Pinpoint the cell where the given text exists, returning its [X, Y] midpoint coordinate. 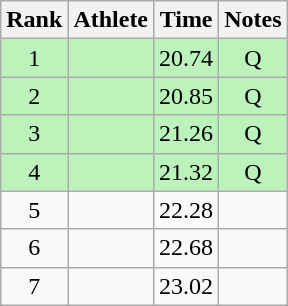
Notes [253, 20]
20.74 [186, 58]
3 [34, 134]
Athlete [111, 20]
1 [34, 58]
Time [186, 20]
21.32 [186, 172]
22.28 [186, 210]
5 [34, 210]
7 [34, 286]
21.26 [186, 134]
22.68 [186, 248]
20.85 [186, 96]
23.02 [186, 286]
4 [34, 172]
6 [34, 248]
Rank [34, 20]
2 [34, 96]
